Capture the cell that displays the provided text and extract its (x, y) central coordinate. 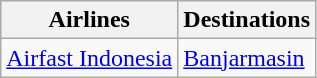
Airfast Indonesia (90, 58)
Airlines (90, 20)
Banjarmasin (247, 58)
Destinations (247, 20)
